Pinpoint the cell where the given text exists, returning its (X, Y) midpoint coordinate. 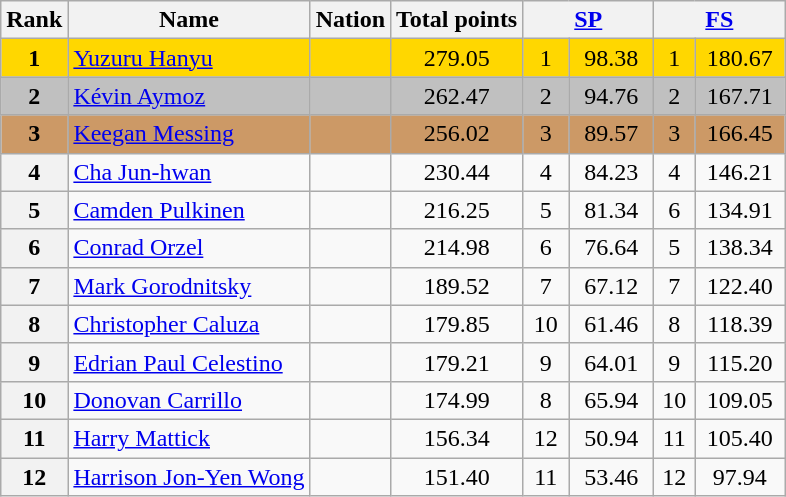
180.67 (740, 58)
84.23 (612, 172)
134.91 (740, 210)
151.40 (457, 477)
89.57 (612, 134)
Camden Pulkinen (189, 210)
94.76 (612, 96)
146.21 (740, 172)
189.52 (457, 286)
Christopher Caluza (189, 324)
105.40 (740, 438)
118.39 (740, 324)
Conrad Orzel (189, 248)
Nation (350, 20)
98.38 (612, 58)
Mark Gorodnitsky (189, 286)
Edrian Paul Celestino (189, 362)
179.85 (457, 324)
122.40 (740, 286)
FS (720, 20)
SP (588, 20)
67.12 (612, 286)
216.25 (457, 210)
64.01 (612, 362)
Kévin Aymoz (189, 96)
109.05 (740, 400)
115.20 (740, 362)
214.98 (457, 248)
174.99 (457, 400)
256.02 (457, 134)
81.34 (612, 210)
65.94 (612, 400)
156.34 (457, 438)
179.21 (457, 362)
Name (189, 20)
76.64 (612, 248)
97.94 (740, 477)
53.46 (612, 477)
138.34 (740, 248)
61.46 (612, 324)
230.44 (457, 172)
Yuzuru Hanyu (189, 58)
279.05 (457, 58)
262.47 (457, 96)
Total points (457, 20)
50.94 (612, 438)
Cha Jun-hwan (189, 172)
Harry Mattick (189, 438)
Donovan Carrillo (189, 400)
Rank (34, 20)
Harrison Jon-Yen Wong (189, 477)
166.45 (740, 134)
Keegan Messing (189, 134)
167.71 (740, 96)
